Determine the (X, Y) coordinate at the center of the cell enclosing the given text.  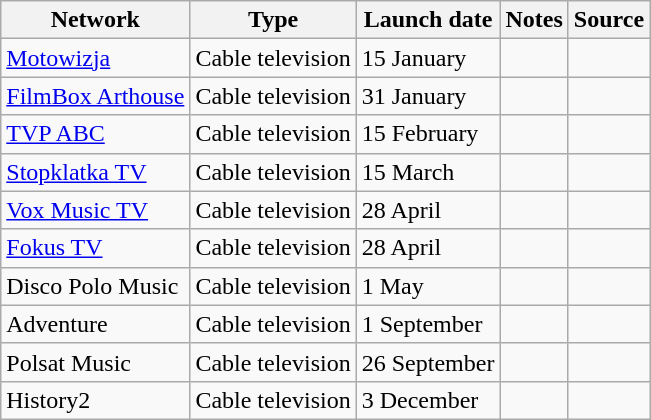
Source (608, 20)
26 September (428, 362)
Vox Music TV (96, 210)
15 March (428, 172)
15 January (428, 58)
Adventure (96, 324)
Motowizja (96, 58)
Polsat Music (96, 362)
3 December (428, 400)
FilmBox Arthouse (96, 96)
Stopklatka TV (96, 172)
Disco Polo Music (96, 286)
TVP ABC (96, 134)
Notes (534, 20)
1 May (428, 286)
1 September (428, 324)
Launch date (428, 20)
History2 (96, 400)
31 January (428, 96)
Fokus TV (96, 248)
15 February (428, 134)
Type (273, 20)
Network (96, 20)
